Determine the [x, y] coordinate at the center of the cell enclosing the given text.  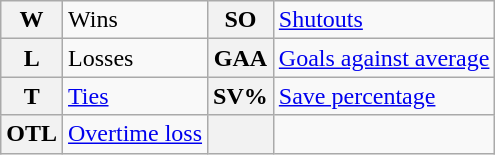
L [32, 58]
Losses [136, 58]
GAA [241, 58]
T [32, 96]
W [32, 20]
SO [241, 20]
Shutouts [384, 20]
OTL [32, 134]
Goals against average [384, 58]
Wins [136, 20]
Save percentage [384, 96]
SV% [241, 96]
Overtime loss [136, 134]
Ties [136, 96]
